From the cell containing the given text, extract its center point as (X, Y) coordinate. 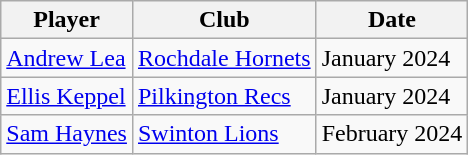
Player (67, 20)
February 2024 (392, 134)
Andrew Lea (67, 58)
Date (392, 20)
Sam Haynes (67, 134)
Rochdale Hornets (224, 58)
Ellis Keppel (67, 96)
Swinton Lions (224, 134)
Pilkington Recs (224, 96)
Club (224, 20)
